Search for the cell housing the specified text and yield its (x, y) center coordinate. 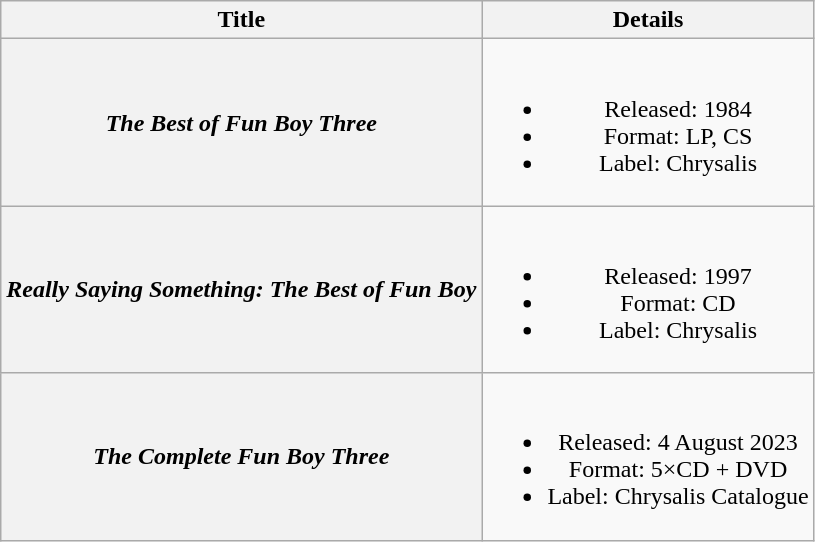
The Complete Fun Boy Three (242, 456)
Details (648, 20)
Released: 4 August 2023Format: 5×CD + DVDLabel: Chrysalis Catalogue (648, 456)
Really Saying Something: The Best of Fun Boy (242, 290)
Released: 1997Format: CDLabel: Chrysalis (648, 290)
Title (242, 20)
The Best of Fun Boy Three (242, 122)
Released: 1984Format: LP, CSLabel: Chrysalis (648, 122)
